Determine the [x, y] coordinate at the center of the cell enclosing the given text.  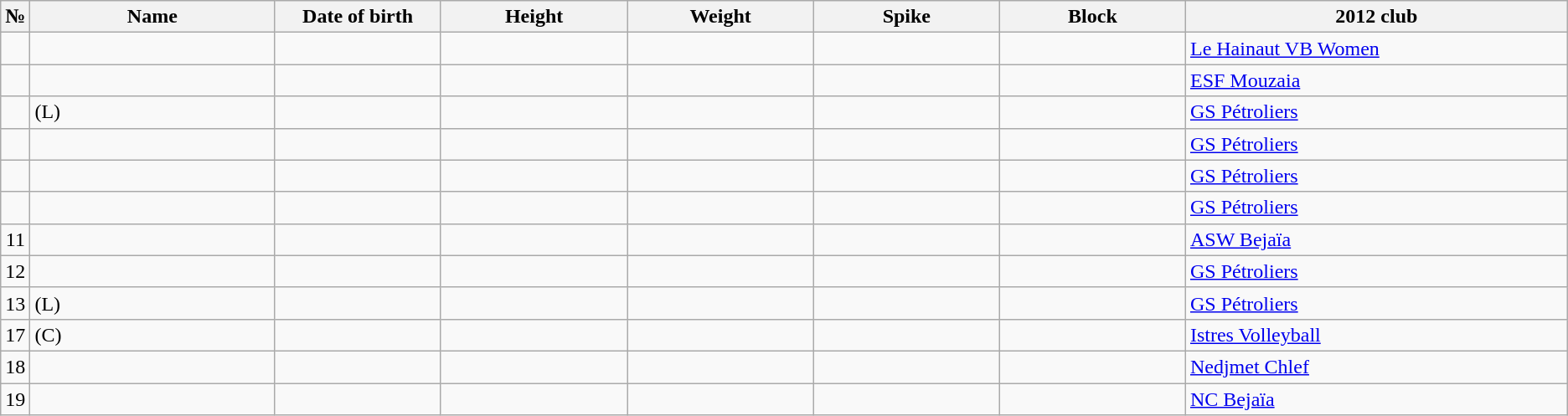
Name [152, 17]
Height [534, 17]
Istres Volleyball [1376, 335]
12 [15, 271]
Block [1092, 17]
17 [15, 335]
Date of birth [358, 17]
19 [15, 399]
Le Hainaut VB Women [1376, 49]
Nedjmet Chlef [1376, 367]
11 [15, 239]
ASW Bejaïa [1376, 239]
NC Bejaïa [1376, 399]
13 [15, 303]
(C) [152, 335]
2012 club [1376, 17]
№ [15, 17]
Weight [720, 17]
18 [15, 367]
ESF Mouzaia [1376, 80]
Spike [906, 17]
